Extract the (X, Y) coordinate from the center of the cell holding the provided text.  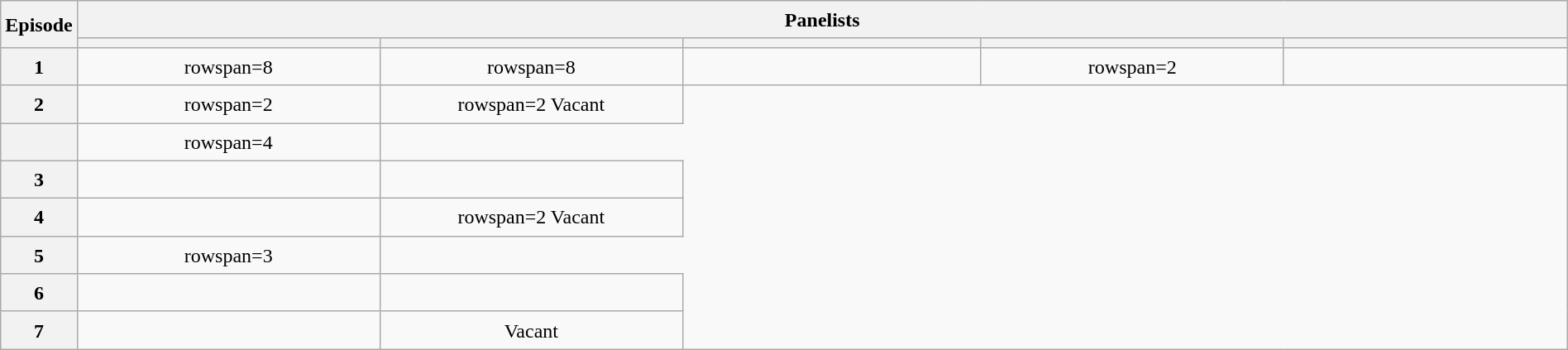
Panelists (822, 20)
6 (39, 293)
2 (39, 104)
rowspan=4 (228, 141)
7 (39, 330)
Vacant (531, 330)
rowspan=3 (228, 255)
4 (39, 218)
5 (39, 255)
1 (39, 66)
3 (39, 180)
Episode (39, 25)
